Scan for the cell matching the given text and deliver its (x, y) coordinate at center. 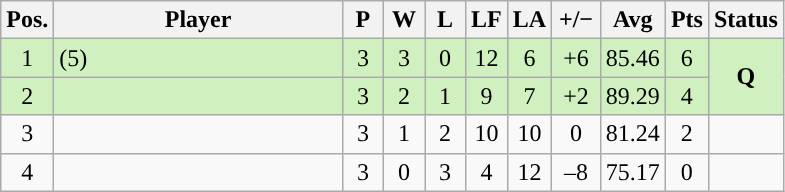
Status (746, 20)
Q (746, 77)
P (362, 20)
85.46 (632, 58)
+6 (576, 58)
+/− (576, 20)
–8 (576, 172)
LA (529, 20)
LF (487, 20)
9 (487, 96)
Pts (686, 20)
Player (198, 20)
W (404, 20)
Pos. (28, 20)
75.17 (632, 172)
7 (529, 96)
89.29 (632, 96)
L (444, 20)
+2 (576, 96)
Avg (632, 20)
81.24 (632, 134)
(5) (198, 58)
